Output the (x, y) coordinate of the center of the cell containing the given text.  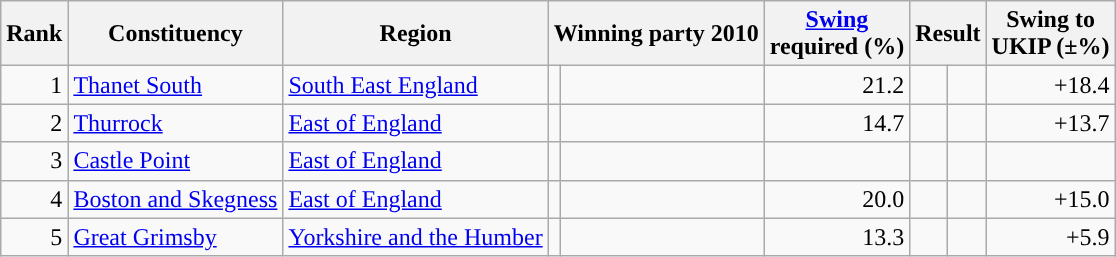
Castle Point (176, 161)
Yorkshire and the Humber (416, 237)
20.0 (837, 199)
2 (34, 123)
Thanet South (176, 85)
Boston and Skegness (176, 199)
4 (34, 199)
+18.4 (1050, 85)
Constituency (176, 34)
Winning party 2010 (656, 34)
Result (948, 34)
Swingrequired (%) (837, 34)
Region (416, 34)
Thurrock (176, 123)
Great Grimsby (176, 237)
21.2 (837, 85)
South East England (416, 85)
5 (34, 237)
1 (34, 85)
+13.7 (1050, 123)
Swing toUKIP (±%) (1050, 34)
3 (34, 161)
+15.0 (1050, 199)
+5.9 (1050, 237)
Rank (34, 34)
13.3 (837, 237)
14.7 (837, 123)
